From the cell containing the given text, extract its center point as [x, y] coordinate. 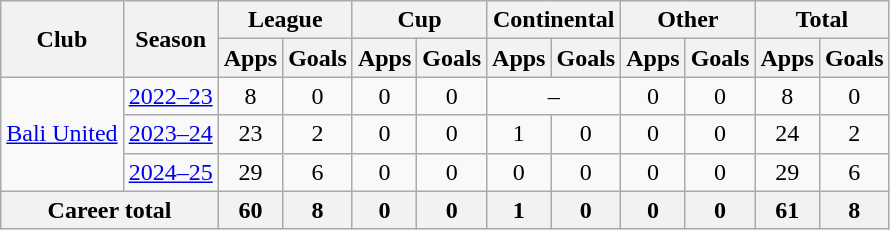
Other [688, 20]
League [285, 20]
Total [822, 20]
2023–24 [170, 134]
Club [62, 39]
Bali United [62, 134]
Career total [110, 210]
Cup [419, 20]
Continental [554, 20]
– [554, 96]
2024–25 [170, 172]
61 [787, 210]
24 [787, 134]
Season [170, 39]
2022–23 [170, 96]
23 [250, 134]
60 [250, 210]
